Detect which cell encompasses the target text, then output its [X, Y] center coordinate. 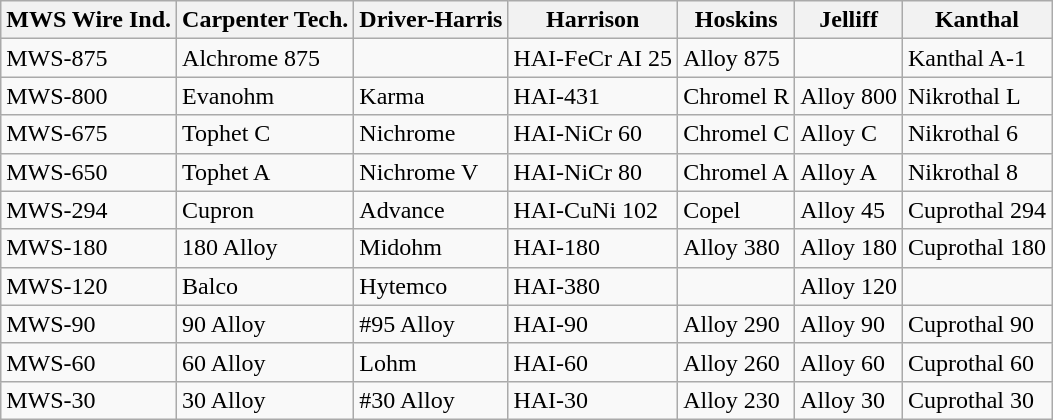
Alloy A [849, 172]
MWS-180 [89, 248]
Nikrothal 8 [976, 172]
HAI-60 [593, 362]
Alloy 380 [736, 248]
Alloy 800 [849, 96]
Alloy 180 [849, 248]
Cuprothal 294 [976, 210]
#95 Alloy [431, 324]
Driver-Harris [431, 20]
HAI-30 [593, 400]
MWS-120 [89, 286]
Cuprothal 60 [976, 362]
MWS-294 [89, 210]
Hoskins [736, 20]
Chromel A [736, 172]
Alloy 90 [849, 324]
HAI-90 [593, 324]
Alloy 30 [849, 400]
180 Alloy [266, 248]
Alloy C [849, 134]
Copel [736, 210]
Karma [431, 96]
30 Alloy [266, 400]
Jelliff [849, 20]
HAI-NiCr 60 [593, 134]
Nikrothal L [976, 96]
MWS-650 [89, 172]
Chromel C [736, 134]
Balco [266, 286]
MWS-875 [89, 58]
Tophet A [266, 172]
Alloy 230 [736, 400]
Nichrome V [431, 172]
Nikrothal 6 [976, 134]
HAI-180 [593, 248]
MWS Wire Ind. [89, 20]
MWS-800 [89, 96]
Alloy 120 [849, 286]
HAI-CuNi 102 [593, 210]
MWS-675 [89, 134]
Alloy 875 [736, 58]
Cuprothal 90 [976, 324]
Alloy 290 [736, 324]
HAI-NiCr 80 [593, 172]
Alloy 60 [849, 362]
Nichrome [431, 134]
Chromel R [736, 96]
60 Alloy [266, 362]
Tophet C [266, 134]
HAI-431 [593, 96]
Kanthal [976, 20]
#30 Alloy [431, 400]
HAI-FeCr AI 25 [593, 58]
MWS-90 [89, 324]
90 Alloy [266, 324]
Cuprothal 180 [976, 248]
Hytemco [431, 286]
Cupron [266, 210]
Alchrome 875 [266, 58]
Alloy 260 [736, 362]
HAI-380 [593, 286]
MWS-30 [89, 400]
Midohm [431, 248]
Alloy 45 [849, 210]
Lohm [431, 362]
Kanthal A-1 [976, 58]
Carpenter Tech. [266, 20]
MWS-60 [89, 362]
Evanohm [266, 96]
Advance [431, 210]
Harrison [593, 20]
Cuprothal 30 [976, 400]
